Scan for the cell matching the given text and deliver its [x, y] coordinate at center. 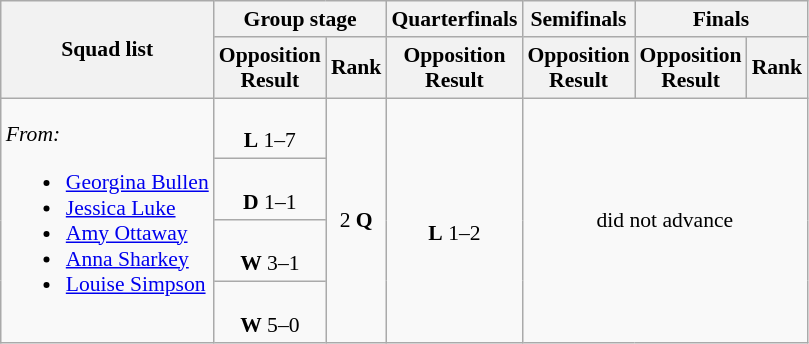
did not advance [664, 220]
L 1–7 [270, 128]
2 Q [356, 220]
Semifinals [578, 19]
L 1–2 [454, 220]
W 5–0 [270, 312]
From:Georgina BullenJessica LukeAmy OttawayAnna SharkeyLouise Simpson [108, 220]
D 1–1 [270, 190]
W 3–1 [270, 250]
Group stage [300, 19]
Finals [722, 19]
Squad list [108, 50]
Quarterfinals [454, 19]
